Find where the given text appears and provide that cell's center as (x, y) coordinate. 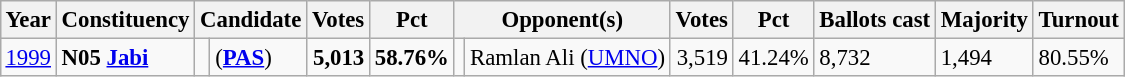
1999 (28, 57)
3,519 (702, 57)
Year (28, 20)
Majority (984, 20)
8,732 (874, 57)
41.24% (774, 57)
Ramlan Ali (UMNO) (568, 57)
1,494 (984, 57)
80.55% (1078, 57)
Ballots cast (874, 20)
(PAS) (258, 57)
5,013 (338, 57)
Constituency (125, 20)
58.76% (412, 57)
N05 Jabi (125, 57)
Candidate (251, 20)
Opponent(s) (562, 20)
Turnout (1078, 20)
